Detect which cell encompasses the target text, then output its [x, y] center coordinate. 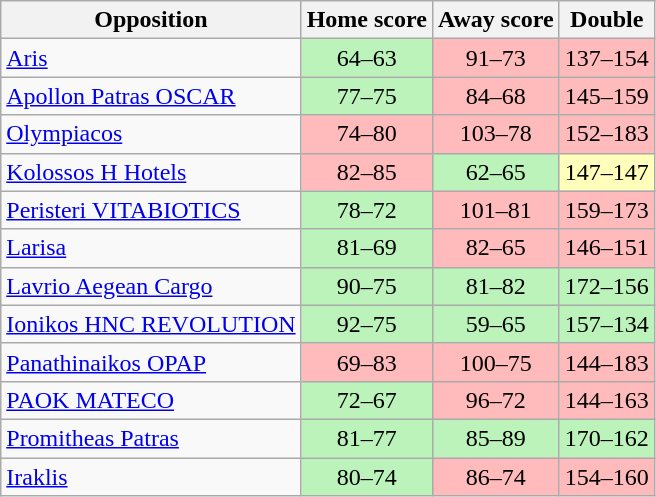
Home score [366, 20]
81–82 [496, 286]
78–72 [366, 210]
145–159 [606, 96]
146–151 [606, 248]
Olympiacos [151, 134]
74–80 [366, 134]
Promitheas Patras [151, 438]
159–173 [606, 210]
100–75 [496, 362]
Double [606, 20]
72–67 [366, 400]
Apollon Patras OSCAR [151, 96]
147–147 [606, 172]
103–78 [496, 134]
86–74 [496, 477]
144–163 [606, 400]
92–75 [366, 324]
Aris [151, 58]
82–85 [366, 172]
172–156 [606, 286]
91–73 [496, 58]
Opposition [151, 20]
Peristeri VITABIOTICS [151, 210]
Lavrio Aegean Cargo [151, 286]
81–77 [366, 438]
PAOK MATECO [151, 400]
Away score [496, 20]
85–89 [496, 438]
144–183 [606, 362]
154–160 [606, 477]
81–69 [366, 248]
64–63 [366, 58]
80–74 [366, 477]
Panathinaikos OPAP [151, 362]
101–81 [496, 210]
170–162 [606, 438]
82–65 [496, 248]
Larisa [151, 248]
59–65 [496, 324]
Kolossos H Hotels [151, 172]
Iraklis [151, 477]
152–183 [606, 134]
77–75 [366, 96]
157–134 [606, 324]
Ionikos HNC REVOLUTION [151, 324]
90–75 [366, 286]
137–154 [606, 58]
69–83 [366, 362]
84–68 [496, 96]
96–72 [496, 400]
62–65 [496, 172]
